For the text-containing cell, return its midpoint in (X, Y) coordinate format. 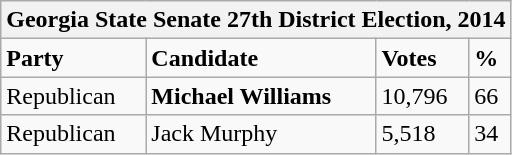
34 (490, 134)
Jack Murphy (261, 134)
Party (74, 58)
% (490, 58)
Michael Williams (261, 96)
Georgia State Senate 27th District Election, 2014 (256, 20)
Candidate (261, 58)
66 (490, 96)
5,518 (422, 134)
Votes (422, 58)
10,796 (422, 96)
